Identify which cell holds the provided text, then report its [X, Y] central coordinate. 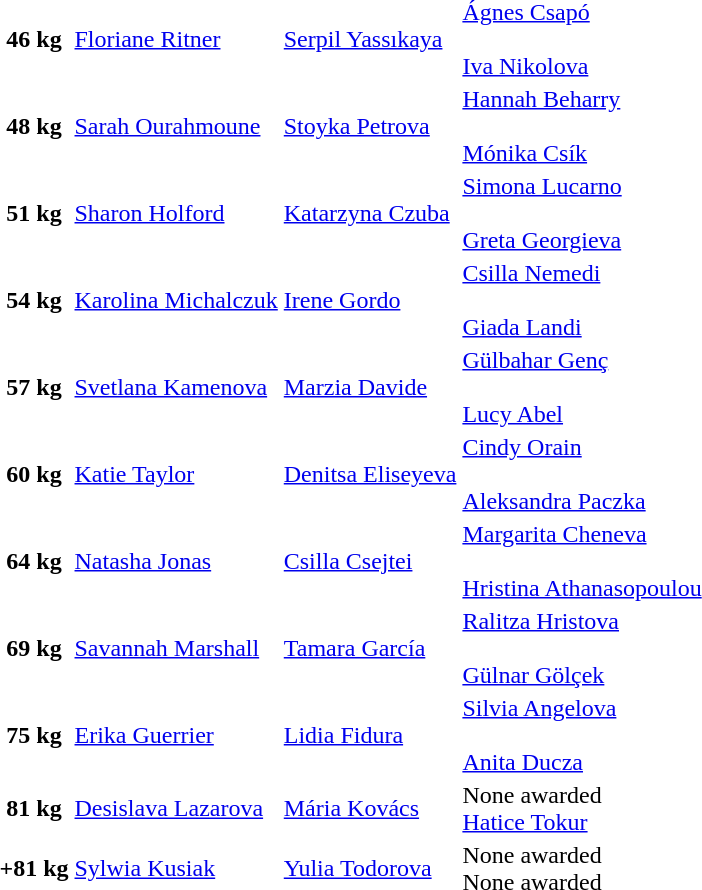
Katie Taylor [176, 474]
Erika Guerrier [176, 735]
Csilla Csejtei [370, 561]
Stoyka Petrova [370, 126]
Sharon Holford [176, 213]
Svetlana Kamenova [176, 387]
Mária Kovács [370, 808]
Karolina Michalczuk [176, 300]
Sarah Ourahmoune [176, 126]
Natasha Jonas [176, 561]
Katarzyna Czuba [370, 213]
Marzia Davide [370, 387]
Tamara García [370, 648]
Lidia Fidura [370, 735]
Denitsa Eliseyeva [370, 474]
Desislava Lazarova [176, 808]
Savannah Marshall [176, 648]
Irene Gordo [370, 300]
